Output the (X, Y) coordinate of the center of the cell containing the given text.  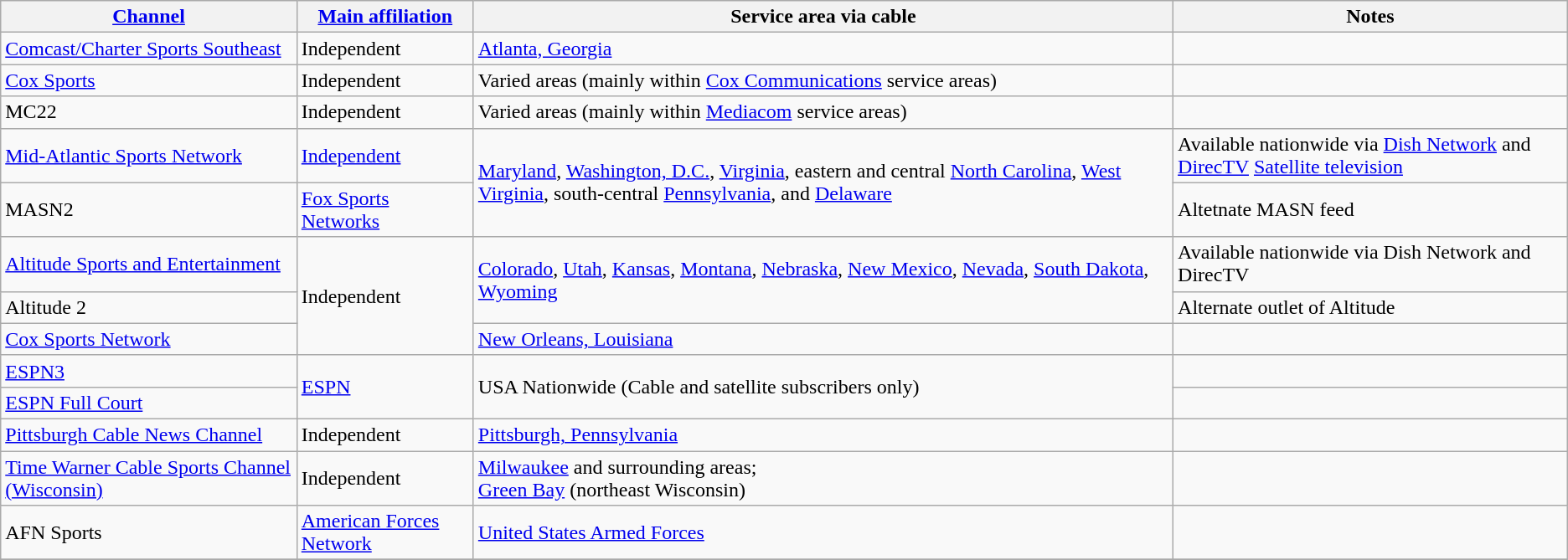
Channel (149, 17)
Maryland, Washington, D.C., Virginia, eastern and central North Carolina, West Virginia, south-central Pennsylvania, and Delaware (823, 182)
United States Armed Forces (823, 532)
Available nationwide via Dish Network and DirecTV (1370, 265)
Comcast/Charter Sports Southeast (149, 49)
AFN Sports (149, 532)
Mid-Atlantic Sports Network (149, 156)
ESPN Full Court (149, 403)
Time Warner Cable Sports Channel (Wisconsin) (149, 477)
Cox Sports (149, 80)
Varied areas (mainly within Cox Communications service areas) (823, 80)
MASN2 (149, 209)
Available nationwide via Dish Network and DirecTV Satellite television (1370, 156)
ESPN (385, 387)
Alternate outlet of Altitude (1370, 307)
Milwaukee and surrounding areas; Green Bay (northeast Wisconsin) (823, 477)
ESPN3 (149, 371)
Cox Sports Network (149, 339)
Altitude Sports and Entertainment (149, 265)
Pittsburgh, Pennsylvania (823, 434)
Service area via cable (823, 17)
New Orleans, Louisiana (823, 339)
Fox Sports Networks (385, 209)
Altetnate MASN feed (1370, 209)
Main affiliation (385, 17)
Atlanta, Georgia (823, 49)
Colorado, Utah, Kansas, Montana, Nebraska, New Mexico, Nevada, South Dakota, Wyoming (823, 280)
USA Nationwide (Cable and satellite subscribers only) (823, 387)
MC22 (149, 112)
Altitude 2 (149, 307)
Varied areas (mainly within Mediacom service areas) (823, 112)
Notes (1370, 17)
American Forces Network (385, 532)
Pittsburgh Cable News Channel (149, 434)
